Detect which cell encompasses the target text, then output its [X, Y] center coordinate. 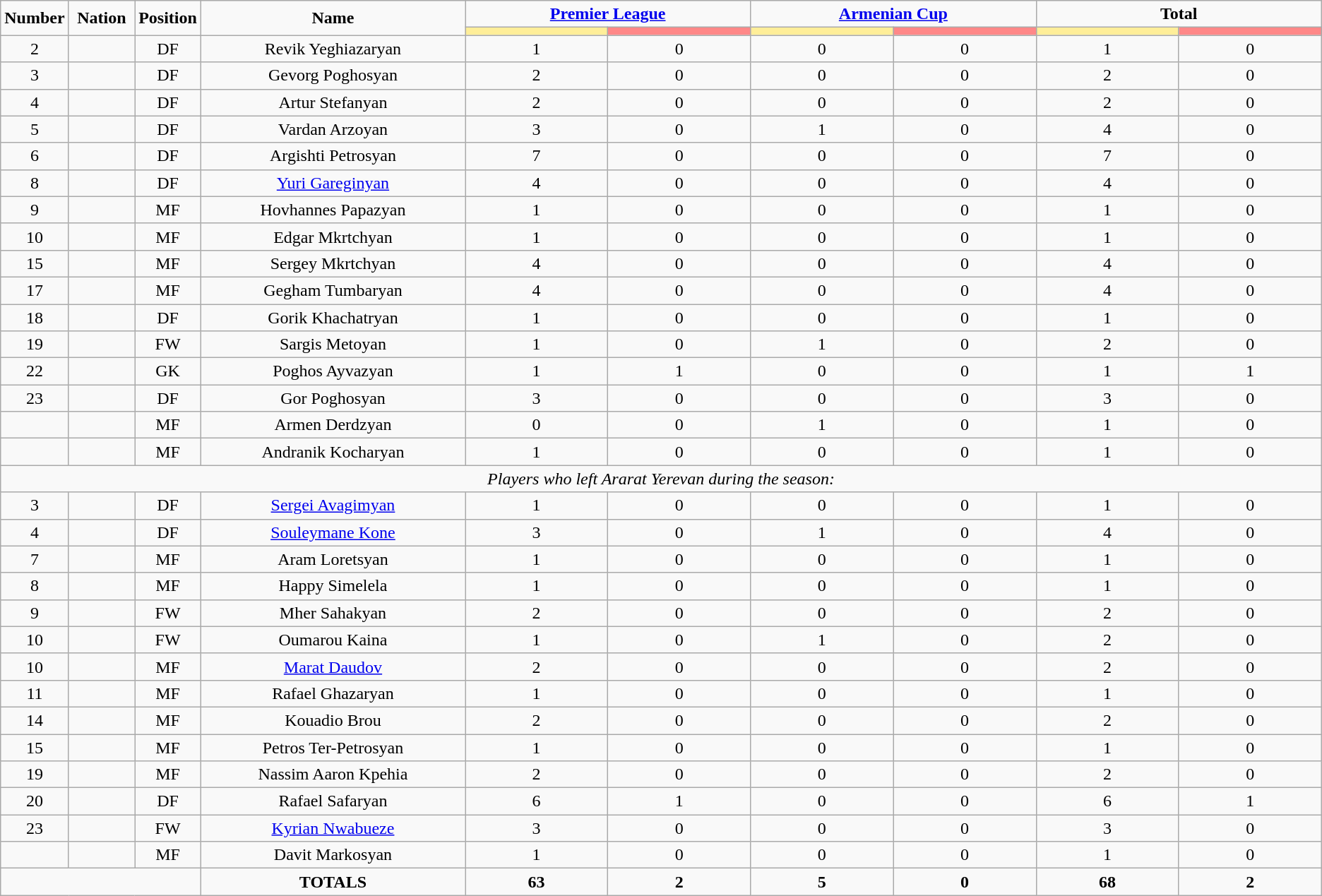
Marat Daudov [333, 667]
Yuri Gareginyan [333, 183]
11 [35, 693]
Total [1179, 14]
Sergey Mkrtchyan [333, 263]
Happy Simelela [333, 586]
Players who left Ararat Yerevan during the season: [661, 479]
Gevorg Poghosyan [333, 76]
Gor Poghosyan [333, 398]
68 [1107, 882]
GK [168, 371]
Aram Loretsyan [333, 559]
Mher Sahakyan [333, 613]
Davit Markosyan [333, 855]
Oumarou Kaina [333, 640]
Revik Yeghiazaryan [333, 49]
Argishti Petrosyan [333, 156]
14 [35, 720]
17 [35, 290]
Number [35, 18]
Premier League [607, 14]
Nassim Aaron Kpehia [333, 775]
Sargis Metoyan [333, 345]
Armen Derdzyan [333, 425]
Andranik Kocharyan [333, 452]
Armenian Cup [893, 14]
22 [35, 371]
Petros Ter-Petrosyan [333, 748]
Kyrian Nwabueze [333, 828]
Gegham Tumbaryan [333, 290]
Kouadio Brou [333, 720]
63 [536, 882]
Nation [102, 18]
Hovhannes Papazyan [333, 210]
Name [333, 18]
Souleymane Kone [333, 532]
18 [35, 317]
Rafael Ghazaryan [333, 693]
Artur Stefanyan [333, 102]
TOTALS [333, 882]
Edgar Mkrtchyan [333, 237]
Vardan Arzoyan [333, 129]
20 [35, 801]
Gorik Khachatryan [333, 317]
Poghos Ayvazyan [333, 371]
Sergei Avagimyan [333, 506]
Rafael Safaryan [333, 801]
Position [168, 18]
